Search for the cell housing the specified text and yield its [X, Y] center coordinate. 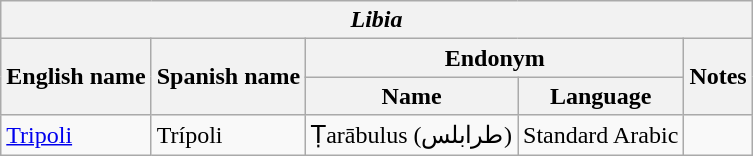
English name [76, 77]
Spanish name [228, 77]
Notes [718, 77]
Tripoli [76, 135]
Language [601, 96]
Endonym [495, 58]
Name [412, 96]
Libia [377, 20]
Ṭarābulus (طرابلس) [412, 135]
Standard Arabic [601, 135]
Trípoli [228, 135]
